Find where the given text appears and provide that cell's center as [x, y] coordinate. 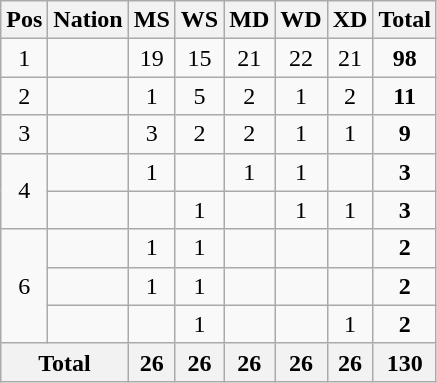
11 [405, 96]
WD [301, 20]
98 [405, 58]
6 [24, 286]
22 [301, 58]
15 [199, 58]
4 [24, 191]
WS [199, 20]
Pos [24, 20]
XD [350, 20]
130 [405, 362]
5 [199, 96]
Nation [88, 20]
9 [405, 134]
MS [152, 20]
19 [152, 58]
MD [250, 20]
